Output the (x, y) coordinate of the center of the cell containing the given text.  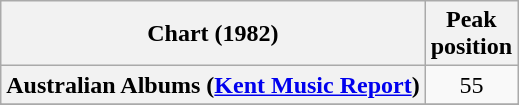
Australian Albums (Kent Music Report) (213, 85)
Chart (1982) (213, 34)
55 (471, 85)
Peakposition (471, 34)
